Return [x, y] of the center of cell containing provided text 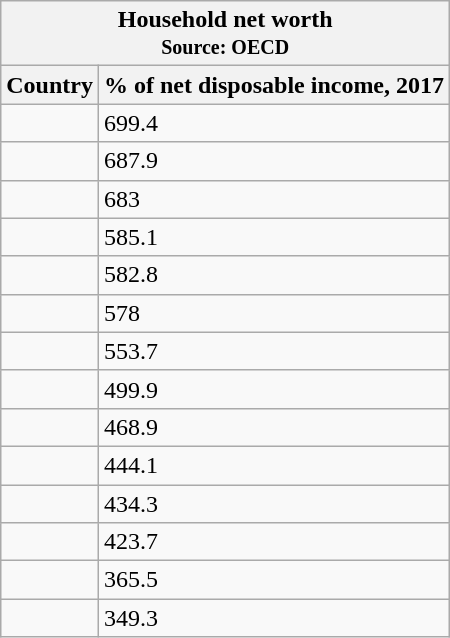
Household net worthSource: OECD [226, 34]
468.9 [274, 427]
687.9 [274, 161]
578 [274, 313]
434.3 [274, 503]
365.5 [274, 580]
585.1 [274, 237]
% of net disposable income, 2017 [274, 85]
683 [274, 199]
423.7 [274, 542]
699.4 [274, 123]
Country [50, 85]
582.8 [274, 275]
499.9 [274, 389]
444.1 [274, 465]
349.3 [274, 618]
553.7 [274, 351]
